Locate the cell with the specified text and output its (x, y) center coordinate. 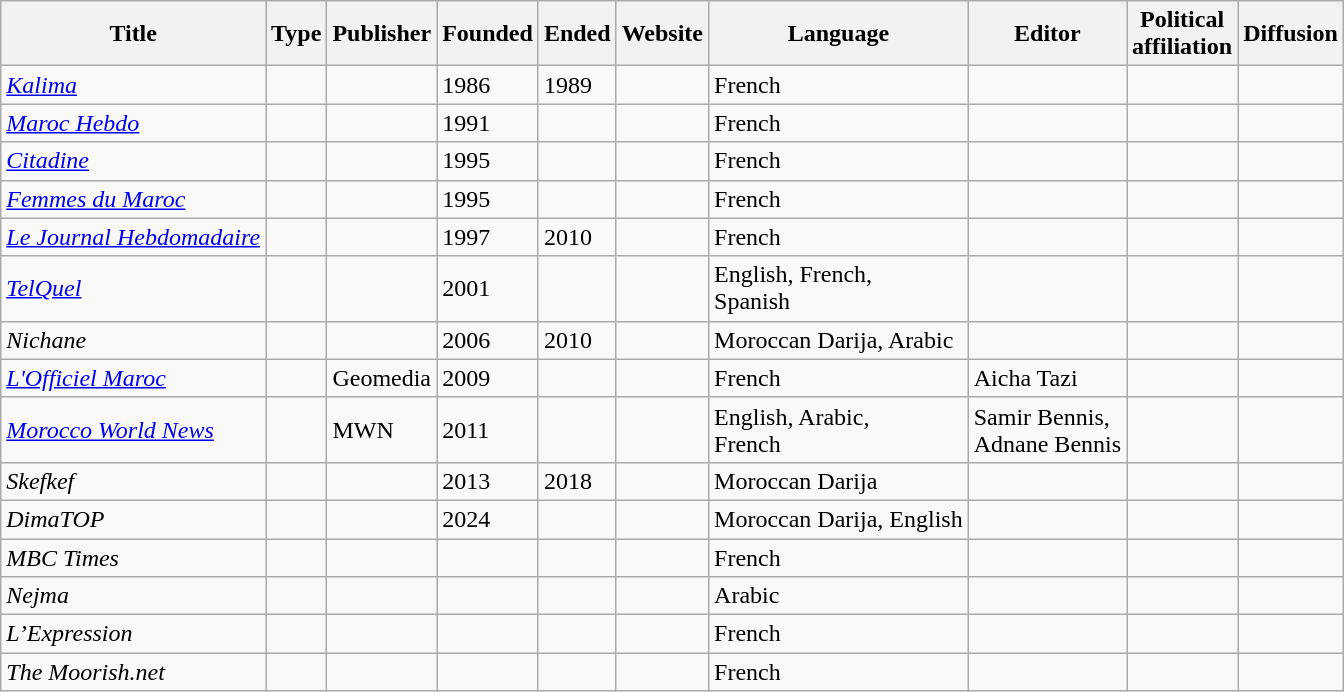
Publisher (382, 34)
Diffusion (1291, 34)
Aicha Tazi (1047, 378)
Arabic (839, 596)
Ended (577, 34)
Geomedia (382, 378)
TelQuel (134, 288)
Samir Bennis, Adnane Bennis (1047, 430)
Maroc Hebdo (134, 123)
2001 (488, 288)
2011 (488, 430)
Citadine (134, 161)
Type (296, 34)
L'Officiel Maroc (134, 378)
2024 (488, 519)
DimaTOP (134, 519)
Moroccan Darija, Arabic (839, 340)
MBC Times (134, 557)
Nejma (134, 596)
The Moorish.net (134, 672)
Skefkef (134, 481)
Moroccan Darija (839, 481)
Politicalaffiliation (1182, 34)
Kalima (134, 85)
Language (839, 34)
Editor (1047, 34)
1986 (488, 85)
2006 (488, 340)
L’Expression (134, 634)
English, French,Spanish (839, 288)
MWN (382, 430)
1997 (488, 237)
Nichane (134, 340)
1991 (488, 123)
2009 (488, 378)
Founded (488, 34)
2013 (488, 481)
Le Journal Hebdomadaire (134, 237)
2018 (577, 481)
Morocco World News (134, 430)
Femmes du Maroc (134, 199)
Moroccan Darija, English (839, 519)
Title (134, 34)
English, Arabic,French (839, 430)
1989 (577, 85)
Website (662, 34)
